Search for the cell housing the specified text and yield its [x, y] center coordinate. 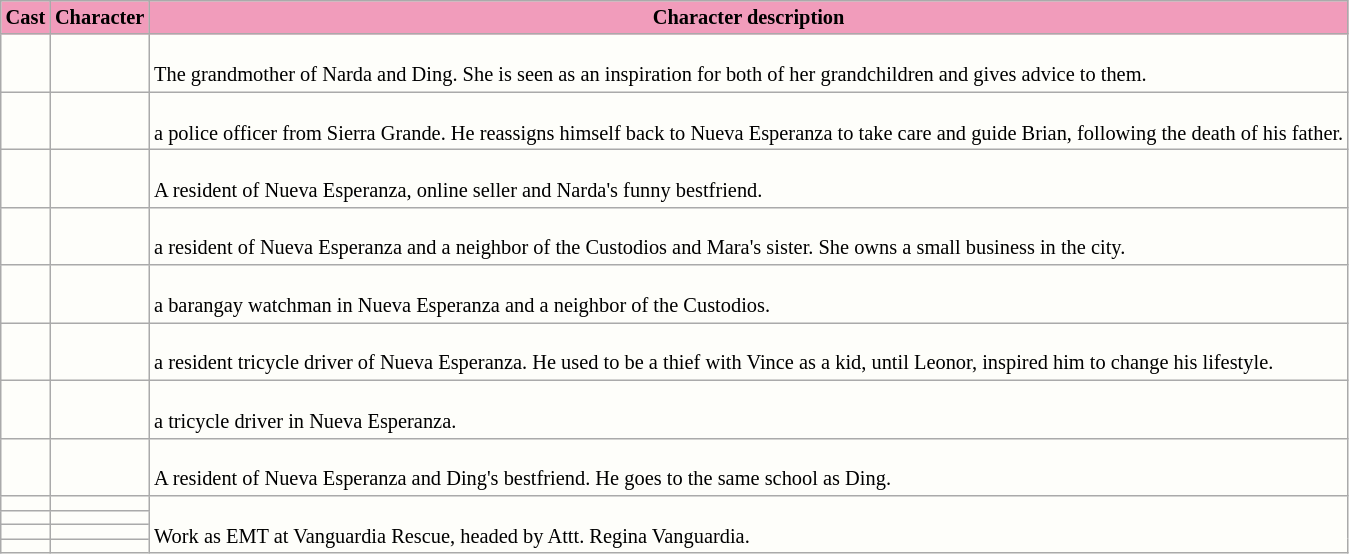
A resident of Nueva Esperanza and Ding's bestfriend. He goes to the same school as Ding. [748, 467]
A resident of Nueva Esperanza, online seller and Narda's funny bestfriend. [748, 178]
Character [100, 17]
a barangay watchman in Nueva Esperanza and a neighbor of the Custodios. [748, 294]
a tricycle driver in Nueva Esperanza. [748, 409]
a resident tricycle driver of Nueva Esperanza. He used to be a thief with Vince as a kid, until Leonor, inspired him to change his lifestyle. [748, 351]
Cast [26, 17]
a resident of Nueva Esperanza and a neighbor of the Custodios and Mara's sister. She owns a small business in the city. [748, 236]
Character description [748, 17]
a police officer from Sierra Grande. He reassigns himself back to Nueva Esperanza to take care and guide Brian, following the death of his father. [748, 121]
The grandmother of Narda and Ding. She is seen as an inspiration for both of her grandchildren and gives advice to them. [748, 63]
Work as EMT at Vanguardia Rescue, headed by Attt. Regina Vanguardia. [748, 524]
